Scan for the cell matching the given text and deliver its (x, y) coordinate at center. 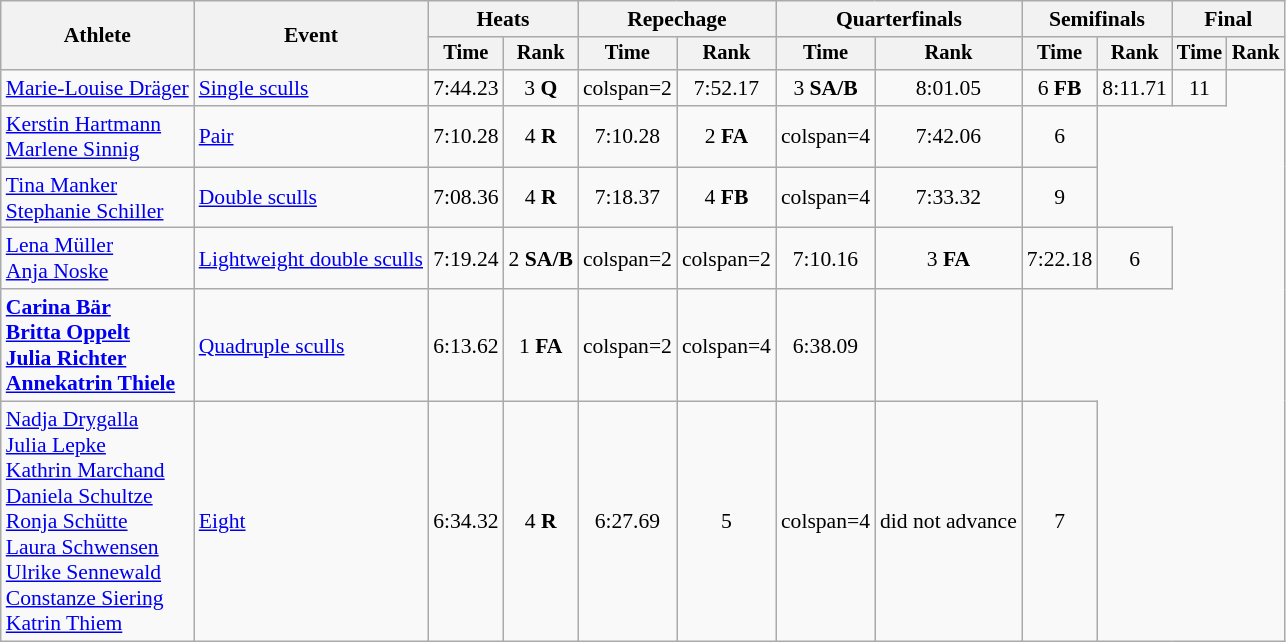
7:18.37 (628, 198)
7:10.16 (826, 258)
Tina MankerStephanie Schiller (98, 198)
Final (1228, 19)
7:33.32 (948, 198)
Marie-Louise Dräger (98, 88)
Kerstin HartmannMarlene Sinnig (98, 136)
7:42.06 (948, 136)
6 FB (1060, 88)
Eight (311, 522)
2 SA/B (541, 258)
2 FA (726, 136)
Lena MüllerAnja Noske (98, 258)
7:52.17 (726, 88)
11 (1200, 88)
4 FB (726, 198)
Event (311, 36)
Semifinals (1097, 19)
7:22.18 (1060, 258)
Carina BärBritta OppeltJulia RichterAnnekatrin Thiele (98, 345)
5 (726, 522)
7 (1060, 522)
1 FA (541, 345)
Quarterfinals (899, 19)
Double sculls (311, 198)
6:34.32 (466, 522)
6:13.62 (466, 345)
Nadja DrygallaJulia LepkeKathrin MarchandDaniela SchultzeRonja SchütteLaura SchwensenUlrike SennewaldConstanze SieringKatrin Thiem (98, 522)
Heats (503, 19)
Pair (311, 136)
3 SA/B (826, 88)
3 Q (541, 88)
3 FA (948, 258)
Repechage (677, 19)
6:27.69 (628, 522)
6:38.09 (826, 345)
Lightweight double sculls (311, 258)
8:11.71 (1134, 88)
8:01.05 (948, 88)
7:08.36 (466, 198)
Athlete (98, 36)
Quadruple sculls (311, 345)
did not advance (948, 522)
9 (1060, 198)
Single sculls (311, 88)
7:44.23 (466, 88)
7:19.24 (466, 258)
